Output the (x, y) coordinate of the center of the cell containing the given text.  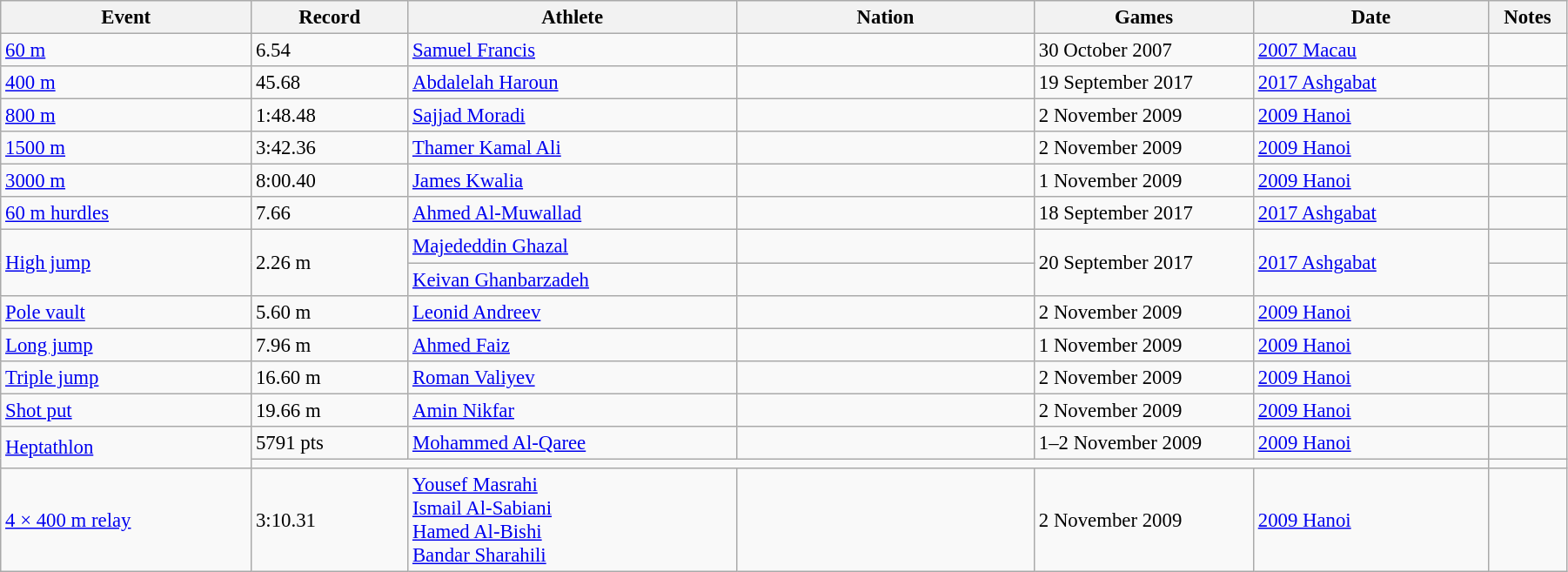
1500 m (126, 148)
5.60 m (330, 312)
20 September 2017 (1143, 263)
18 September 2017 (1143, 213)
Keivan Ghanbarzadeh (573, 279)
Nation (886, 17)
Abdalelah Haroun (573, 83)
James Kwalia (573, 181)
16.60 m (330, 377)
1:48.48 (330, 116)
Yousef MasrahiIsmail Al-SabianiHamed Al-BishiBandar Sharahili (573, 521)
Majededdin Ghazal (573, 246)
Thamer Kamal Ali (573, 148)
6.54 (330, 50)
Sajjad Moradi (573, 116)
60 m hurdles (126, 213)
19 September 2017 (1143, 83)
45.68 (330, 83)
7.96 m (330, 345)
Pole vault (126, 312)
Shot put (126, 410)
3:42.36 (330, 148)
Notes (1527, 17)
3000 m (126, 181)
Mohammed Al-Qaree (573, 443)
Heptathlon (126, 448)
60 m (126, 50)
3:10.31 (330, 521)
Long jump (126, 345)
8:00.40 (330, 181)
2.26 m (330, 263)
2007 Macau (1370, 50)
30 October 2007 (1143, 50)
800 m (126, 116)
Triple jump (126, 377)
4 × 400 m relay (126, 521)
Games (1143, 17)
High jump (126, 263)
Roman Valiyev (573, 377)
Ahmed Al-Muwallad (573, 213)
Ahmed Faiz (573, 345)
Record (330, 17)
19.66 m (330, 410)
5791 pts (330, 443)
Samuel Francis (573, 50)
Event (126, 17)
Athlete (573, 17)
Leonid Andreev (573, 312)
400 m (126, 83)
Date (1370, 17)
7.66 (330, 213)
1–2 November 2009 (1143, 443)
Amin Nikfar (573, 410)
